Scan for the cell matching the given text and deliver its [X, Y] coordinate at center. 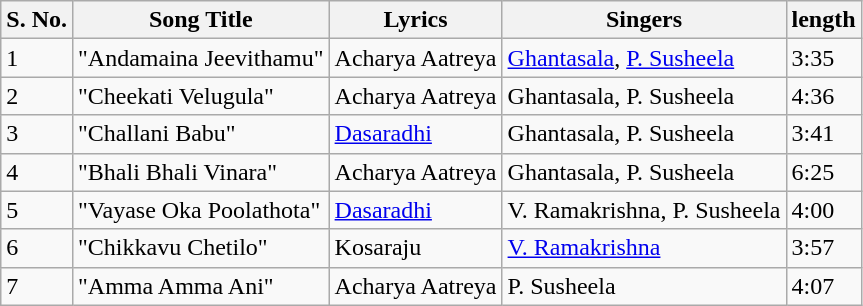
"Bhali Bhali Vinara" [200, 172]
3:57 [824, 248]
P. Susheela [644, 286]
"Amma Amma Ani" [200, 286]
4:00 [824, 210]
Kosaraju [416, 248]
2 [37, 96]
V. Ramakrishna [644, 248]
Song Title [200, 20]
4:36 [824, 96]
S. No. [37, 20]
"Cheekati Velugula" [200, 96]
7 [37, 286]
Lyrics [416, 20]
length [824, 20]
3:41 [824, 134]
6 [37, 248]
6:25 [824, 172]
4 [37, 172]
"Challani Babu" [200, 134]
1 [37, 58]
V. Ramakrishna, P. Susheela [644, 210]
4:07 [824, 286]
3:35 [824, 58]
3 [37, 134]
"Chikkavu Chetilo" [200, 248]
Singers [644, 20]
5 [37, 210]
"Andamaina Jeevithamu" [200, 58]
"Vayase Oka Poolathota" [200, 210]
